Locate the cell with the specified text and output its [X, Y] center coordinate. 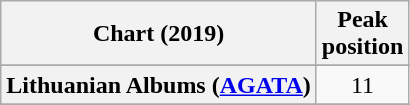
Chart (2019) [159, 34]
Peak position [362, 34]
Lithuanian Albums (AGATA) [159, 85]
11 [362, 85]
